From the cell containing the given text, extract its center point as [X, Y] coordinate. 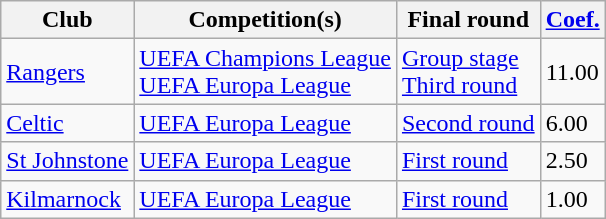
Club [68, 20]
Coef. [572, 20]
Group stage Third round [468, 72]
Rangers [68, 72]
Final round [468, 20]
11.00 [572, 72]
St Johnstone [68, 161]
Competition(s) [266, 20]
2.50 [572, 161]
Kilmarnock [68, 199]
UEFA Champions League UEFA Europa League [266, 72]
Celtic [68, 123]
1.00 [572, 199]
6.00 [572, 123]
Second round [468, 123]
